Provide the (X, Y) coordinate of the cell's center where the given text is located.  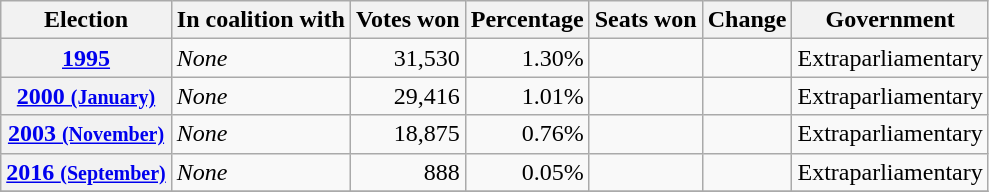
Percentage (527, 20)
888 (408, 172)
1.30% (527, 58)
In coalition with (260, 20)
Government (890, 20)
Votes won (408, 20)
31,530 (408, 58)
0.76% (527, 134)
Change (747, 20)
1995 (86, 58)
1.01% (527, 96)
2000 (January) (86, 96)
0.05% (527, 172)
Election (86, 20)
2016 (September) (86, 172)
2003 (November) (86, 134)
Seats won (646, 20)
18,875 (408, 134)
29,416 (408, 96)
